Capture the cell that displays the provided text and extract its [x, y] central coordinate. 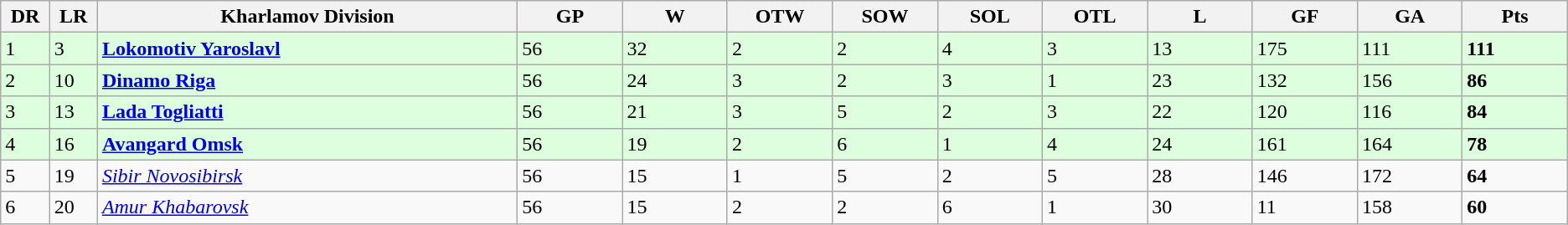
GP [570, 17]
LR [74, 17]
Avangard Omsk [307, 144]
30 [1199, 207]
60 [1514, 207]
11 [1305, 207]
132 [1305, 80]
175 [1305, 49]
GF [1305, 17]
16 [74, 144]
W [675, 17]
Lada Togliatti [307, 112]
78 [1514, 144]
172 [1409, 176]
SOL [990, 17]
28 [1199, 176]
10 [74, 80]
86 [1514, 80]
32 [675, 49]
Amur Khabarovsk [307, 207]
158 [1409, 207]
DR [25, 17]
Dinamo Riga [307, 80]
120 [1305, 112]
64 [1514, 176]
156 [1409, 80]
20 [74, 207]
116 [1409, 112]
22 [1199, 112]
21 [675, 112]
SOW [885, 17]
23 [1199, 80]
84 [1514, 112]
OTW [779, 17]
164 [1409, 144]
Pts [1514, 17]
Sibir Novosibirsk [307, 176]
146 [1305, 176]
GA [1409, 17]
161 [1305, 144]
Lokomotiv Yaroslavl [307, 49]
L [1199, 17]
OTL [1094, 17]
Kharlamov Division [307, 17]
